Return the (X, Y) coordinate for the center point of the cell that contains the specified text.  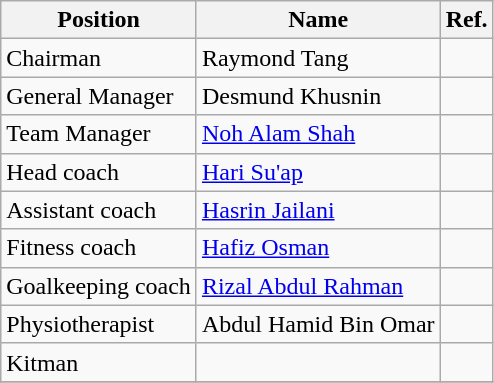
Chairman (99, 58)
General Manager (99, 96)
Rizal Abdul Rahman (318, 286)
Assistant coach (99, 210)
Kitman (99, 362)
Position (99, 20)
Fitness coach (99, 248)
Abdul Hamid Bin Omar (318, 324)
Ref. (466, 20)
Hari Su'ap (318, 172)
Hafiz Osman (318, 248)
Hasrin Jailani (318, 210)
Head coach (99, 172)
Name (318, 20)
Goalkeeping coach (99, 286)
Noh Alam Shah (318, 134)
Team Manager (99, 134)
Physiotherapist (99, 324)
Desmund Khusnin (318, 96)
Raymond Tang (318, 58)
